Detect which cell encompasses the target text, then output its [x, y] center coordinate. 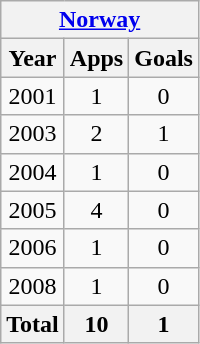
Year [33, 58]
2003 [33, 134]
2006 [33, 248]
2004 [33, 172]
4 [96, 210]
2001 [33, 96]
Goals [164, 58]
2005 [33, 210]
2008 [33, 286]
2 [96, 134]
10 [96, 324]
Total [33, 324]
Apps [96, 58]
Norway [100, 20]
